Scan for the cell matching the given text and deliver its [x, y] coordinate at center. 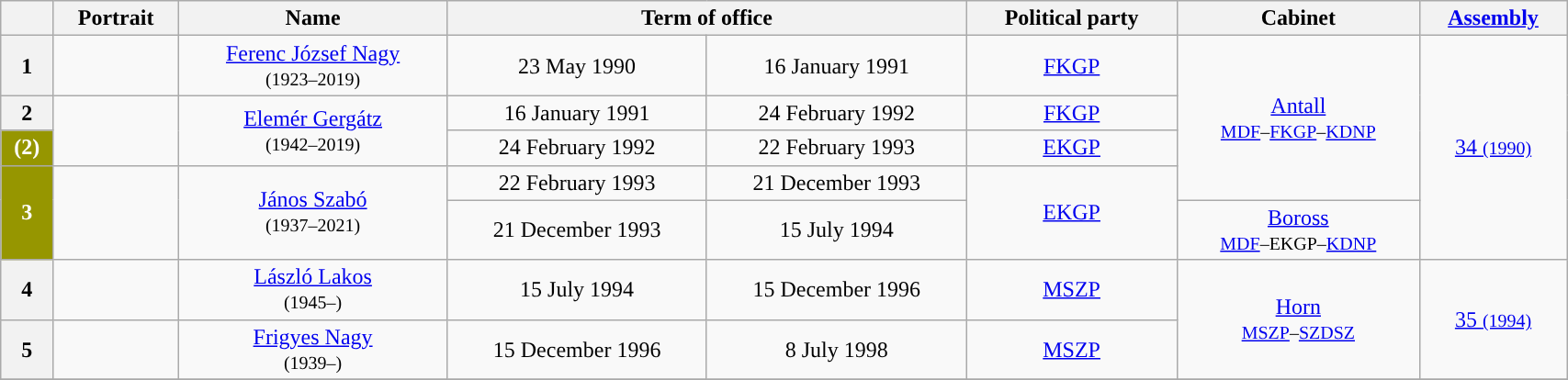
BorossMDF–EKGP–KDNP [1298, 229]
Political party [1071, 18]
Ferenc József Nagy(1923–2019) [312, 66]
4 [28, 290]
László Lakos(1945–) [312, 290]
Portrait [116, 18]
5 [28, 349]
3 [28, 213]
Term of office [707, 18]
1 [28, 66]
Frigyes Nagy(1939–) [312, 349]
Name [312, 18]
23 May 1990 [577, 66]
8 July 1998 [836, 349]
Cabinet [1298, 18]
2 [28, 113]
AntallMDF–FKGP–KDNP [1298, 117]
34 (1990) [1493, 148]
35 (1994) [1493, 319]
Assembly [1493, 18]
HornMSZP–SZDSZ [1298, 319]
Elemér Gergátz(1942–2019) [312, 130]
(2) [28, 148]
János Szabó(1937–2021) [312, 213]
